Scan for the cell matching the given text and deliver its (x, y) coordinate at center. 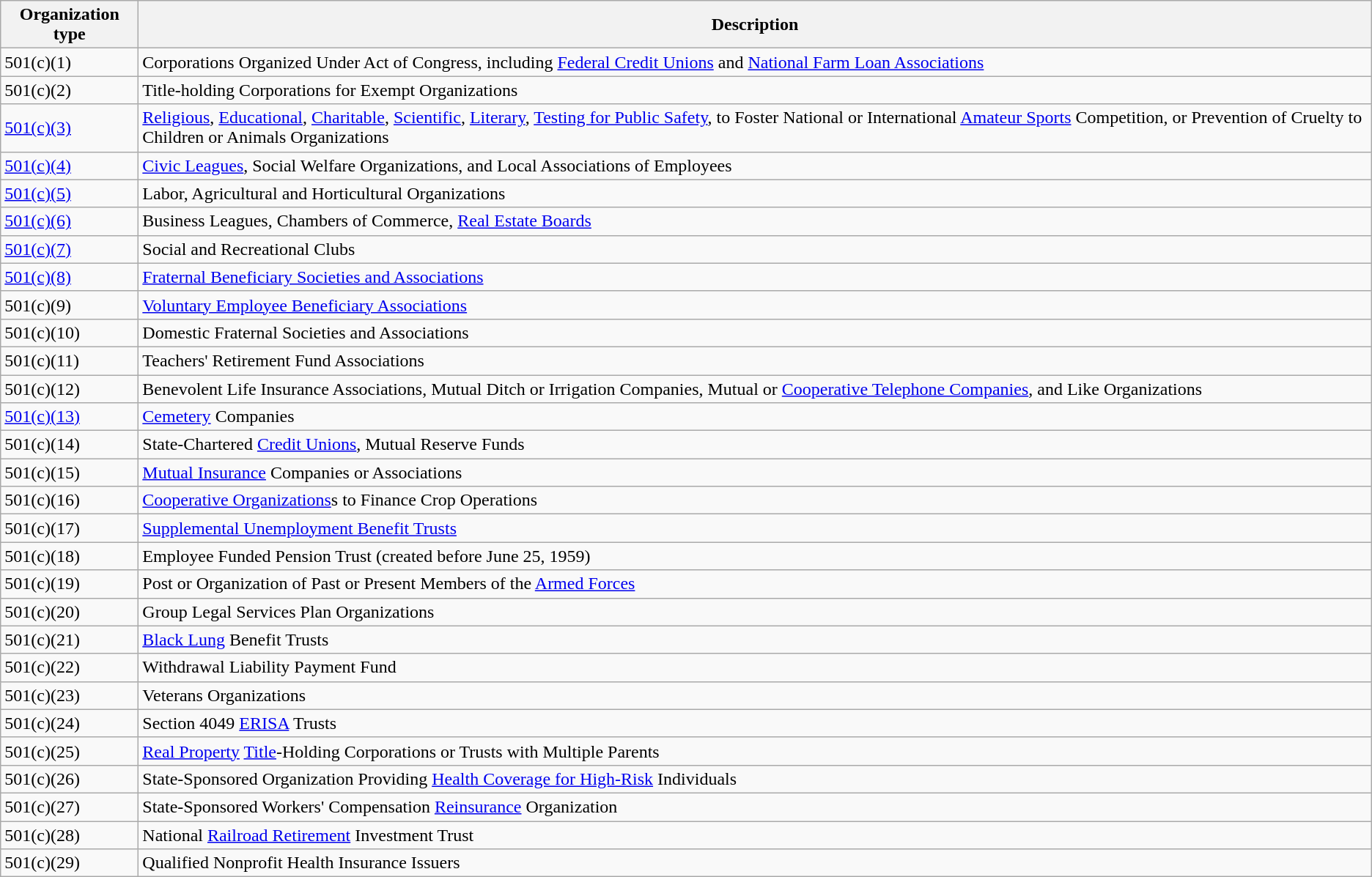
Real Property Title-Holding Corporations or Trusts with Multiple Parents (755, 751)
501(c)(18) (70, 556)
501(c)(11) (70, 360)
Fraternal Beneficiary Societies and Associations (755, 277)
Title-holding Corporations for Exempt Organizations (755, 90)
State-Chartered Credit Unions, Mutual Reserve Funds (755, 445)
501(c)(26) (70, 779)
501(c)(3) (70, 127)
Corporations Organized Under Act of Congress, including Federal Credit Unions and National Farm Loan Associations (755, 62)
501(c)(6) (70, 221)
Cooperative Organizationss to Finance Crop Operations (755, 500)
Qualified Nonprofit Health Insurance Issuers (755, 863)
501(c)(10) (70, 333)
501(c)(16) (70, 500)
501(c)(14) (70, 445)
501(c)(28) (70, 835)
Black Lung Benefit Trusts (755, 640)
501(c)(22) (70, 667)
501(c)(27) (70, 807)
Veterans Organizations (755, 695)
501(c)(12) (70, 389)
Social and Recreational Clubs (755, 249)
Domestic Fraternal Societies and Associations (755, 333)
501(c)(29) (70, 863)
501(c)(15) (70, 473)
501(c)(5) (70, 193)
Withdrawal Liability Payment Fund (755, 667)
Benevolent Life Insurance Associations, Mutual Ditch or Irrigation Companies, Mutual or Cooperative Telephone Companies, and Like Organizations (755, 389)
501(c)(8) (70, 277)
Labor, Agricultural and Horticultural Organizations (755, 193)
501(c)(24) (70, 723)
501(c)(21) (70, 640)
501(c)(17) (70, 528)
501(c)(2) (70, 90)
Cemetery Companies (755, 417)
Employee Funded Pension Trust (created before June 25, 1959) (755, 556)
Group Legal Services Plan Organizations (755, 612)
Organization type (70, 25)
501(c)(9) (70, 305)
Teachers' Retirement Fund Associations (755, 360)
501(c)(13) (70, 417)
Civic Leagues, Social Welfare Organizations, and Local Associations of Employees (755, 166)
Mutual Insurance Companies or Associations (755, 473)
Voluntary Employee Beneficiary Associations (755, 305)
Supplemental Unemployment Benefit Trusts (755, 528)
Section 4049 ERISA Trusts (755, 723)
501(c)(19) (70, 584)
Post or Organization of Past or Present Members of the Armed Forces (755, 584)
Business Leagues, Chambers of Commerce, Real Estate Boards (755, 221)
501(c)(4) (70, 166)
501(c)(25) (70, 751)
501(c)(1) (70, 62)
501(c)(7) (70, 249)
National Railroad Retirement Investment Trust (755, 835)
Description (755, 25)
501(c)(20) (70, 612)
State-Sponsored Organization Providing Health Coverage for High-Risk Individuals (755, 779)
501(c)(23) (70, 695)
State-Sponsored Workers' Compensation Reinsurance Organization (755, 807)
